Scan for the cell matching the given text and deliver its [X, Y] coordinate at center. 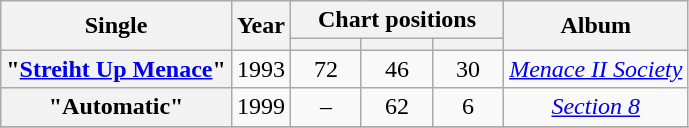
1993 [260, 69]
Album [596, 26]
– [326, 107]
62 [396, 107]
"Automatic" [116, 107]
6 [468, 107]
46 [396, 69]
"Streiht Up Menace" [116, 69]
Single [116, 26]
Chart positions [396, 20]
1999 [260, 107]
30 [468, 69]
Menace II Society [596, 69]
Year [260, 26]
72 [326, 69]
Section 8 [596, 107]
